From the cell containing the given text, extract its center point as [x, y] coordinate. 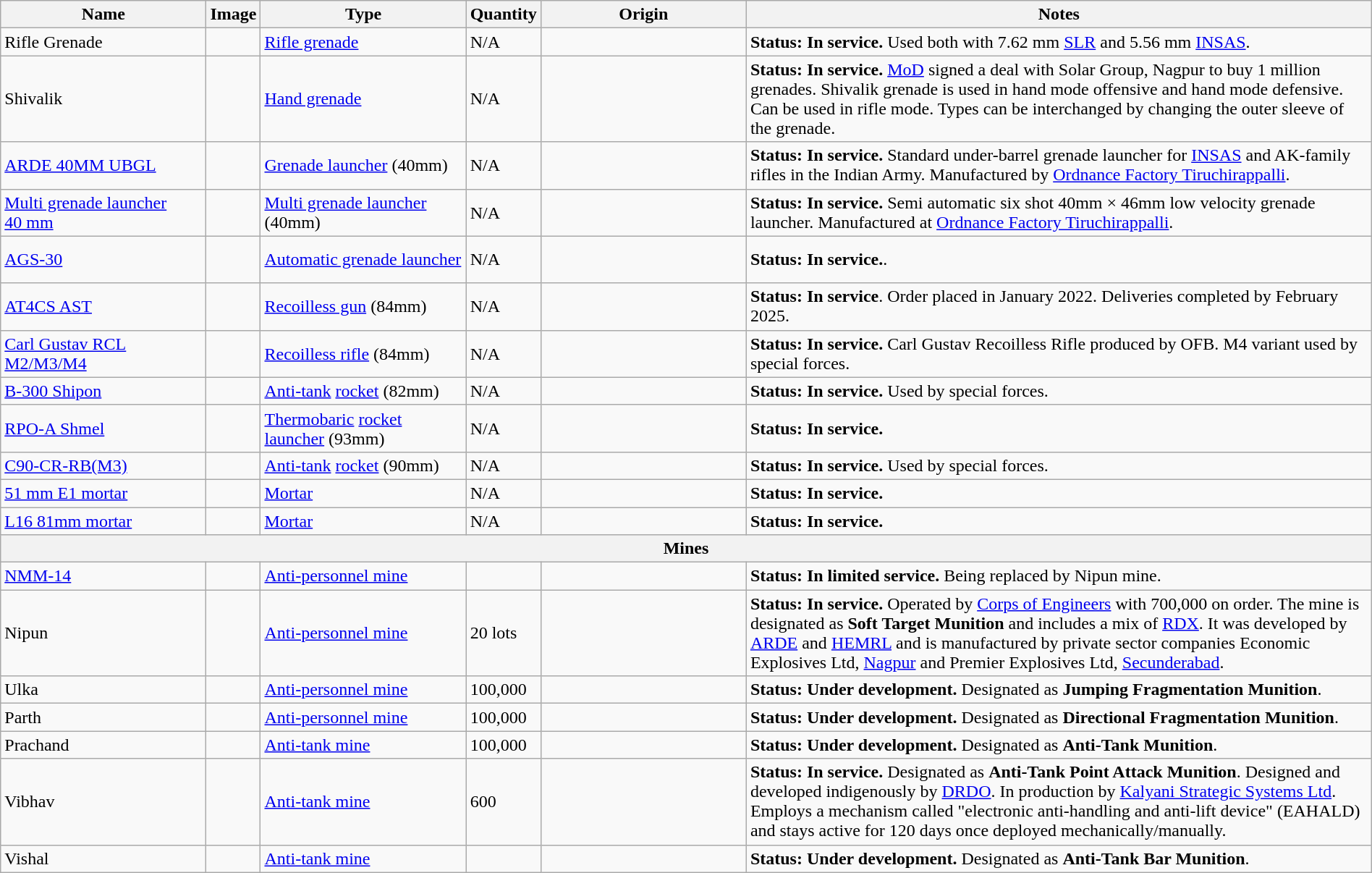
Status: In service. Order placed in January 2022. Deliveries completed by February 2025. [1059, 307]
Anti-tank rocket (82mm) [363, 391]
ARDE 40MM UBGL [103, 165]
Multi grenade launcher 40 mm [103, 213]
Recoilless rifle (84mm) [363, 353]
Image [233, 14]
Type [363, 14]
C90-CR-RB(M3) [103, 465]
Status: Under development. Designated as Anti-Tank Munition. [1059, 745]
Hand grenade [363, 98]
Status: Under development. Designated as Anti-Tank Bar Munition. [1059, 859]
Shivalik [103, 98]
Notes [1059, 14]
Multi grenade launcher (40mm) [363, 213]
Status: Under development. Designated as Jumping Fragmentation Munition. [1059, 690]
Carl Gustav RCL M2/M3/M4 [103, 353]
20 lots [504, 633]
Recoilless gun (84mm) [363, 307]
Anti-tank rocket (90mm) [363, 465]
L16 81mm mortar [103, 520]
NMM-14 [103, 576]
Status: Under development. Designated as Directional Fragmentation Munition. [1059, 717]
Vishal [103, 859]
Rifle grenade [363, 42]
51 mm E1 mortar [103, 493]
AGS-30 [103, 259]
Nipun [103, 633]
Prachand [103, 745]
Rifle Grenade [103, 42]
Status: In limited service. Being replaced by Nipun mine. [1059, 576]
Status: In service. Used both with 7.62 mm SLR and 5.56 mm INSAS. [1059, 42]
Name [103, 14]
Ulka [103, 690]
Status: In service.. [1059, 259]
Vibhav [103, 802]
AT4CS AST [103, 307]
Status: In service. Carl Gustav Recoilless Rifle produced by OFB. M4 variant used by special forces. [1059, 353]
RPO-A Shmel [103, 429]
B-300 Shipon [103, 391]
Thermobaric rocket launcher (93mm) [363, 429]
600 [504, 802]
Status: In service. Semi automatic six shot 40mm × 46mm low velocity grenade launcher. Manufactured at Ordnance Factory Tiruchirappalli. [1059, 213]
Mines [686, 549]
Automatic grenade launcher [363, 259]
Quantity [504, 14]
Origin [643, 14]
Parth [103, 717]
Grenade launcher (40mm) [363, 165]
